Find where the given text appears and provide that cell's center as [x, y] coordinate. 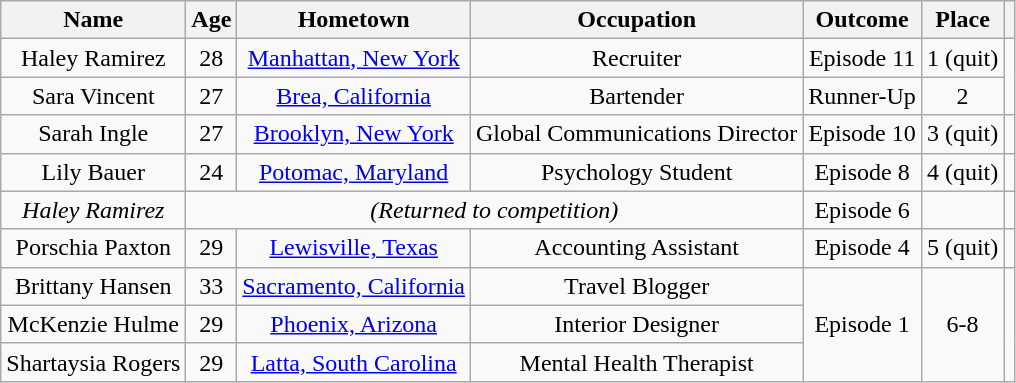
Porschia Paxton [94, 248]
Lily Bauer [94, 172]
2 [962, 96]
Sara Vincent [94, 96]
Mental Health Therapist [636, 362]
Brea, California [354, 96]
6-8 [962, 324]
Runner-Up [862, 96]
Interior Designer [636, 324]
Phoenix, Arizona [354, 324]
Potomac, Maryland [354, 172]
28 [212, 58]
Episode 6 [862, 210]
Shartaysia Rogers [94, 362]
1 (quit) [962, 58]
Episode 4 [862, 248]
Sarah Ingle [94, 134]
5 (quit) [962, 248]
4 (quit) [962, 172]
Brittany Hansen [94, 286]
Lewisville, Texas [354, 248]
Hometown [354, 20]
Place [962, 20]
Travel Blogger [636, 286]
Episode 8 [862, 172]
Manhattan, New York [354, 58]
Occupation [636, 20]
Episode 10 [862, 134]
33 [212, 286]
Recruiter [636, 58]
Sacramento, California [354, 286]
3 (quit) [962, 134]
Episode 11 [862, 58]
Accounting Assistant [636, 248]
Latta, South Carolina [354, 362]
(Returned to competition) [494, 210]
Episode 1 [862, 324]
Global Communications Director [636, 134]
Brooklyn, New York [354, 134]
McKenzie Hulme [94, 324]
Bartender [636, 96]
Name [94, 20]
Psychology Student [636, 172]
Outcome [862, 20]
24 [212, 172]
Age [212, 20]
